Provide the [x, y] coordinate of the cell's center where the given text is located.  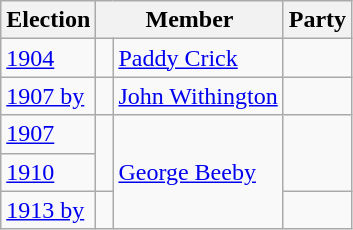
John Withington [198, 96]
1907 by [48, 96]
1904 [48, 58]
Member [190, 20]
Election [48, 20]
1910 [48, 172]
1907 [48, 134]
Paddy Crick [198, 58]
George Beeby [198, 172]
Party [317, 20]
1913 by [48, 210]
